For the text-containing cell, return its midpoint in (x, y) coordinate format. 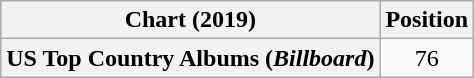
US Top Country Albums (Billboard) (190, 58)
Position (427, 20)
76 (427, 58)
Chart (2019) (190, 20)
